Locate the cell with the specified text and output its [X, Y] center coordinate. 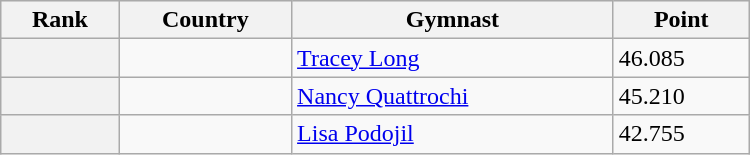
Tracey Long [453, 58]
Lisa Podojil [453, 134]
Country [205, 20]
Gymnast [453, 20]
45.210 [681, 96]
Nancy Quattrochi [453, 96]
42.755 [681, 134]
Point [681, 20]
46.085 [681, 58]
Rank [60, 20]
